Scan for the cell matching the given text and deliver its (X, Y) coordinate at center. 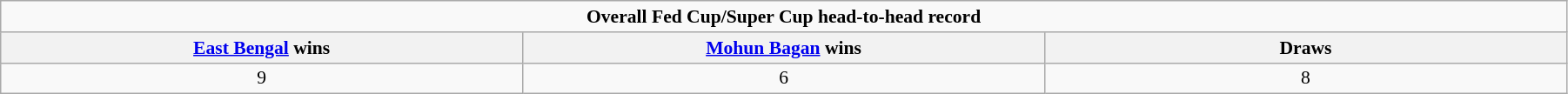
9 (262, 78)
Overall Fed Cup/Super Cup head-to-head record (784, 17)
8 (1306, 78)
Draws (1306, 48)
East Bengal wins (262, 48)
Mohun Bagan wins (784, 48)
6 (784, 78)
